Detect which cell encompasses the target text, then output its [X, Y] center coordinate. 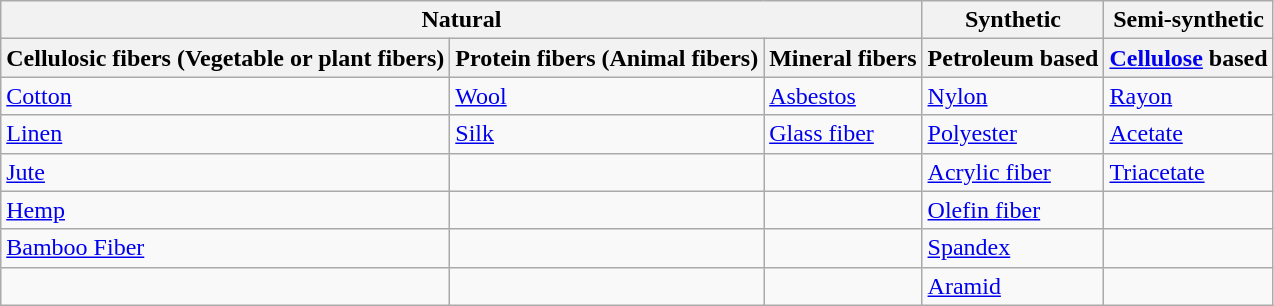
Hemp [226, 210]
Silk [607, 134]
Semi-synthetic [1188, 20]
Linen [226, 134]
Cotton [226, 96]
Aramid [1013, 286]
Jute [226, 172]
Triacetate [1188, 172]
Rayon [1188, 96]
Spandex [1013, 248]
Acetate [1188, 134]
Nylon [1013, 96]
Synthetic [1013, 20]
Asbestos [843, 96]
Petroleum based [1013, 58]
Acrylic fiber [1013, 172]
Cellulose based [1188, 58]
Natural [462, 20]
Polyester [1013, 134]
Cellulosic fibers (Vegetable or plant fibers) [226, 58]
Olefin fiber [1013, 210]
Glass fiber [843, 134]
Wool [607, 96]
Bamboo Fiber [226, 248]
Mineral fibers [843, 58]
Protein fibers (Animal fibers) [607, 58]
